Scan for the cell matching the given text and deliver its [X, Y] coordinate at center. 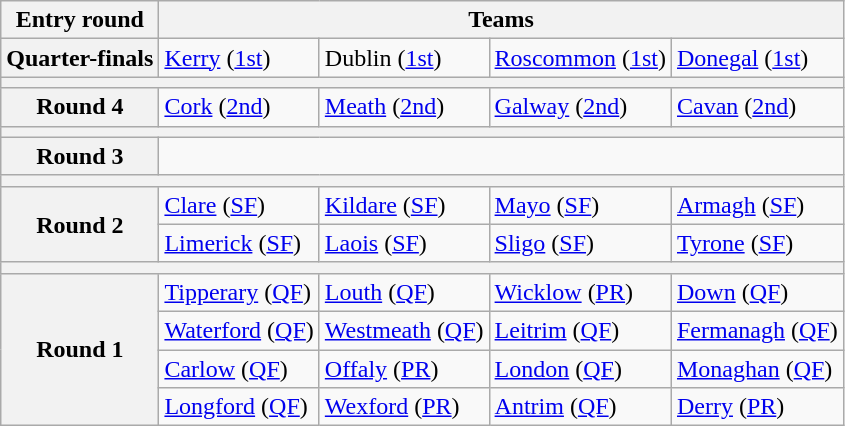
Tipperary (QF) [239, 292]
Meath (2nd) [404, 107]
Monaghan (QF) [757, 369]
Armagh (SF) [757, 205]
Teams [501, 20]
Clare (SF) [239, 205]
Mayo (SF) [580, 205]
Kerry (1st) [239, 58]
Galway (2nd) [580, 107]
Westmeath (QF) [404, 330]
Wicklow (PR) [580, 292]
Wexford (PR) [404, 407]
Waterford (QF) [239, 330]
Leitrim (QF) [580, 330]
Round 2 [80, 224]
Kildare (SF) [404, 205]
Round 1 [80, 349]
Round 3 [80, 156]
Roscommon (1st) [580, 58]
Longford (QF) [239, 407]
Derry (PR) [757, 407]
Tyrone (SF) [757, 243]
Carlow (QF) [239, 369]
Offaly (PR) [404, 369]
Limerick (SF) [239, 243]
Antrim (QF) [580, 407]
Sligo (SF) [580, 243]
Laois (SF) [404, 243]
Cavan (2nd) [757, 107]
Entry round [80, 20]
Donegal (1st) [757, 58]
Quarter-finals [80, 58]
Dublin (1st) [404, 58]
Down (QF) [757, 292]
London (QF) [580, 369]
Round 4 [80, 107]
Louth (QF) [404, 292]
Fermanagh (QF) [757, 330]
Cork (2nd) [239, 107]
